Pinpoint the cell where the given text exists, returning its (X, Y) midpoint coordinate. 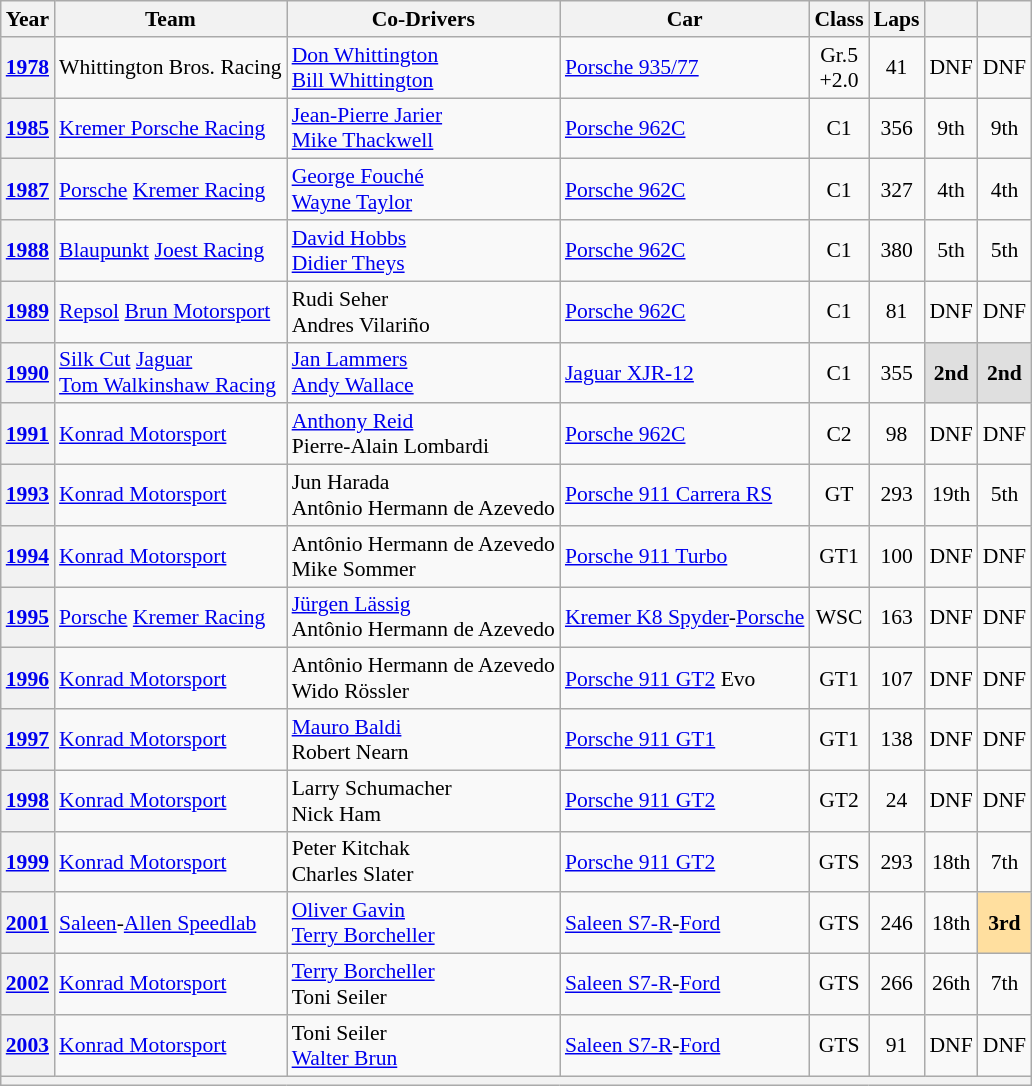
Gr.5+2.0 (838, 68)
1995 (28, 618)
1978 (28, 68)
Toni Seiler Walter Brun (424, 1046)
1993 (28, 496)
Don Whittington Bill Whittington (424, 68)
163 (897, 618)
C2 (838, 434)
Porsche 911 Carrera RS (684, 496)
Mauro Baldi Robert Nearn (424, 740)
107 (897, 678)
Blaupunkt Joest Racing (170, 250)
98 (897, 434)
Anthony Reid Pierre-Alain Lombardi (424, 434)
1996 (28, 678)
Porsche 911 Turbo (684, 556)
Jan Lammers Andy Wallace (424, 372)
Rudi Seher Andres Vilariño (424, 312)
David Hobbs Didier Theys (424, 250)
Whittington Bros. Racing (170, 68)
1989 (28, 312)
2003 (28, 1046)
1997 (28, 740)
355 (897, 372)
Jaguar XJR-12 (684, 372)
380 (897, 250)
Terry Borcheller Toni Seiler (424, 984)
GT2 (838, 800)
Porsche 935/77 (684, 68)
1999 (28, 862)
19th (950, 496)
246 (897, 924)
George Fouché Wayne Taylor (424, 190)
1998 (28, 800)
Year (28, 19)
Jean-Pierre Jarier Mike Thackwell (424, 128)
Co-Drivers (424, 19)
1990 (28, 372)
Antônio Hermann de Azevedo Wido Rössler (424, 678)
Oliver Gavin Terry Borcheller (424, 924)
Repsol Brun Motorsport (170, 312)
138 (897, 740)
Saleen-Allen Speedlab (170, 924)
Laps (897, 19)
Jun Harada Antônio Hermann de Azevedo (424, 496)
1985 (28, 128)
356 (897, 128)
Kremer K8 Spyder-Porsche (684, 618)
Team (170, 19)
2002 (28, 984)
2001 (28, 924)
1988 (28, 250)
1994 (28, 556)
91 (897, 1046)
81 (897, 312)
Jürgen Lässig Antônio Hermann de Azevedo (424, 618)
1987 (28, 190)
Larry Schumacher Nick Ham (424, 800)
26th (950, 984)
Porsche 911 GT2 Evo (684, 678)
24 (897, 800)
266 (897, 984)
Silk Cut Jaguar Tom Walkinshaw Racing (170, 372)
41 (897, 68)
Peter Kitchak Charles Slater (424, 862)
WSC (838, 618)
Car (684, 19)
Class (838, 19)
1991 (28, 434)
3rd (1004, 924)
Antônio Hermann de Azevedo Mike Sommer (424, 556)
GT (838, 496)
327 (897, 190)
Kremer Porsche Racing (170, 128)
100 (897, 556)
Porsche 911 GT1 (684, 740)
